Capture the cell that displays the provided text and extract its (X, Y) central coordinate. 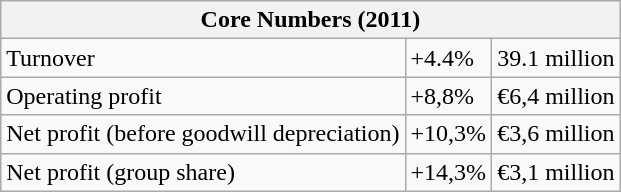
€3,6 million (556, 134)
Net profit (group share) (203, 172)
+10,3% (448, 134)
Net profit (before goodwill depreciation) (203, 134)
+8,8% (448, 96)
Turnover (203, 58)
39.1 million (556, 58)
Operating profit (203, 96)
+14,3% (448, 172)
€6,4 million (556, 96)
+4.4% (448, 58)
Core Numbers (2011) (310, 20)
€3,1 million (556, 172)
